Find where the given text appears and provide that cell's center as [x, y] coordinate. 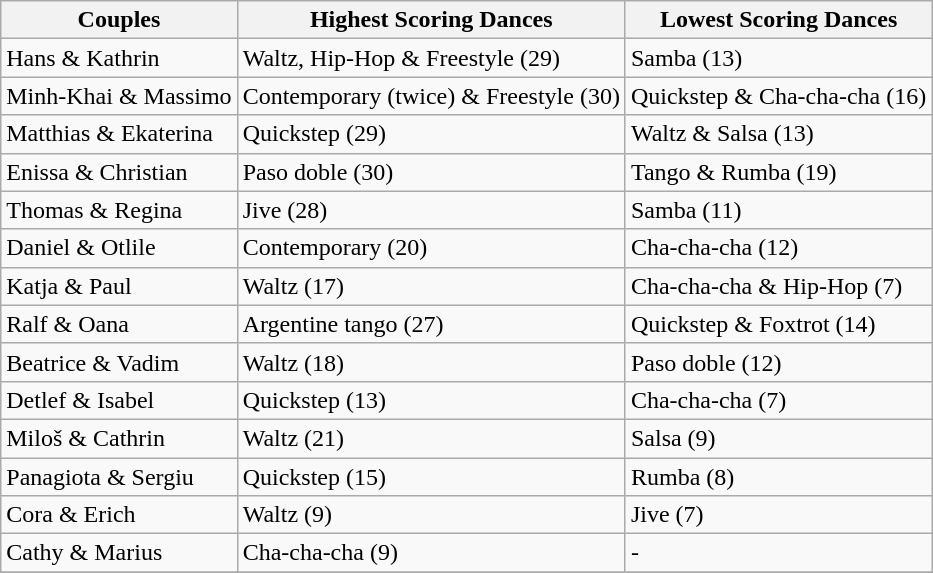
Panagiota & Sergiu [119, 477]
Quickstep & Foxtrot (14) [778, 324]
Daniel & Otlile [119, 248]
Paso doble (12) [778, 362]
Quickstep (29) [431, 134]
Quickstep (13) [431, 400]
Thomas & Regina [119, 210]
Waltz (21) [431, 438]
Argentine tango (27) [431, 324]
Waltz & Salsa (13) [778, 134]
Waltz (18) [431, 362]
Miloš & Cathrin [119, 438]
Jive (7) [778, 515]
Paso doble (30) [431, 172]
Beatrice & Vadim [119, 362]
Ralf & Oana [119, 324]
Samba (13) [778, 58]
Matthias & Ekaterina [119, 134]
Couples [119, 20]
Contemporary (twice) & Freestyle (30) [431, 96]
Quickstep & Cha-cha-cha (16) [778, 96]
Cha-cha-cha (7) [778, 400]
Cha-cha-cha & Hip-Hop (7) [778, 286]
Tango & Rumba (19) [778, 172]
Waltz (9) [431, 515]
Cora & Erich [119, 515]
Hans & Kathrin [119, 58]
Quickstep (15) [431, 477]
- [778, 553]
Cha-cha-cha (9) [431, 553]
Samba (11) [778, 210]
Jive (28) [431, 210]
Minh-Khai & Massimo [119, 96]
Cathy & Marius [119, 553]
Highest Scoring Dances [431, 20]
Lowest Scoring Dances [778, 20]
Katja & Paul [119, 286]
Salsa (9) [778, 438]
Enissa & Christian [119, 172]
Detlef & Isabel [119, 400]
Waltz, Hip-Hop & Freestyle (29) [431, 58]
Cha-cha-cha (12) [778, 248]
Rumba (8) [778, 477]
Contemporary (20) [431, 248]
Waltz (17) [431, 286]
